Find where the given text appears and provide that cell's center as (X, Y) coordinate. 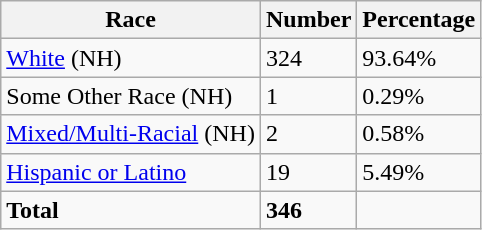
Race (131, 20)
19 (308, 172)
Hispanic or Latino (131, 172)
Some Other Race (NH) (131, 96)
0.58% (419, 134)
2 (308, 134)
Total (131, 210)
0.29% (419, 96)
Mixed/Multi-Racial (NH) (131, 134)
324 (308, 58)
Percentage (419, 20)
1 (308, 96)
White (NH) (131, 58)
93.64% (419, 58)
Number (308, 20)
5.49% (419, 172)
346 (308, 210)
